Locate the cell with the specified text and output its [x, y] center coordinate. 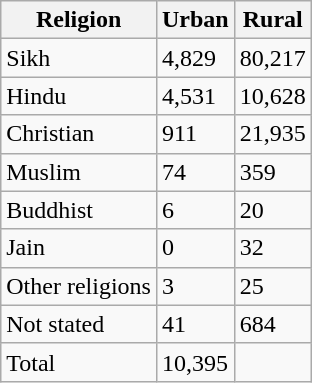
3 [195, 286]
Christian [79, 134]
Rural [272, 20]
74 [195, 172]
Religion [79, 20]
359 [272, 172]
Urban [195, 20]
Total [79, 362]
41 [195, 324]
Hindu [79, 96]
20 [272, 210]
Buddhist [79, 210]
25 [272, 286]
4,531 [195, 96]
Other religions [79, 286]
10,628 [272, 96]
Sikh [79, 58]
Not stated [79, 324]
4,829 [195, 58]
6 [195, 210]
0 [195, 248]
10,395 [195, 362]
Jain [79, 248]
911 [195, 134]
Muslim [79, 172]
21,935 [272, 134]
32 [272, 248]
684 [272, 324]
80,217 [272, 58]
